Output the (x, y) coordinate of the center of the cell containing the given text.  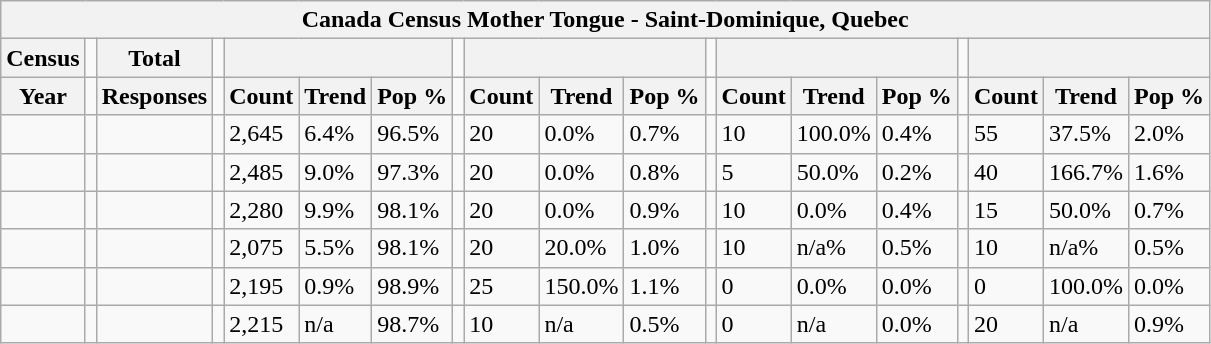
Year (43, 96)
2,075 (262, 248)
96.5% (412, 134)
98.7% (412, 324)
2,215 (262, 324)
9.0% (336, 172)
9.9% (336, 210)
55 (1006, 134)
25 (502, 286)
15 (1006, 210)
40 (1006, 172)
98.9% (412, 286)
1.0% (664, 248)
2,645 (262, 134)
5 (754, 172)
Census (43, 58)
97.3% (412, 172)
6.4% (336, 134)
0.2% (916, 172)
2,280 (262, 210)
Responses (154, 96)
5.5% (336, 248)
0.8% (664, 172)
2,485 (262, 172)
Canada Census Mother Tongue - Saint-Dominique, Quebec (606, 20)
1.1% (664, 286)
166.7% (1086, 172)
37.5% (1086, 134)
2.0% (1170, 134)
Total (154, 58)
2,195 (262, 286)
1.6% (1170, 172)
20.0% (582, 248)
150.0% (582, 286)
